Extract the (x, y) coordinate from the center of the cell holding the provided text.  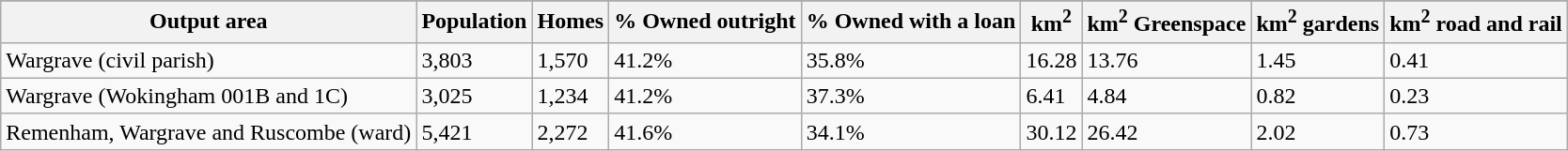
0.23 (1476, 96)
37.3% (911, 96)
Population (474, 23)
Wargrave (Wokingham 001B and 1C) (209, 96)
13.76 (1167, 60)
4.84 (1167, 96)
30.12 (1051, 131)
km2 (1051, 23)
Homes (571, 23)
16.28 (1051, 60)
3,025 (474, 96)
km2 gardens (1318, 23)
% Owned with a loan (911, 23)
41.6% (705, 131)
Output area (209, 23)
Remenham, Wargrave and Ruscombe (ward) (209, 131)
0.73 (1476, 131)
0.82 (1318, 96)
6.41 (1051, 96)
1,234 (571, 96)
1,570 (571, 60)
% Owned outright (705, 23)
2,272 (571, 131)
2.02 (1318, 131)
1.45 (1318, 60)
0.41 (1476, 60)
Wargrave (civil parish) (209, 60)
26.42 (1167, 131)
5,421 (474, 131)
3,803 (474, 60)
34.1% (911, 131)
35.8% (911, 60)
km2 road and rail (1476, 23)
km2 Greenspace (1167, 23)
